Find where the given text appears and provide that cell's center as [X, Y] coordinate. 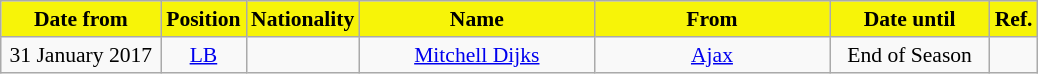
Position [204, 19]
Mitchell Dijks [476, 55]
Name [476, 19]
Nationality [302, 19]
Date from [81, 19]
Ref. [1014, 19]
Ajax [712, 55]
Date until [910, 19]
End of Season [910, 55]
From [712, 19]
LB [204, 55]
31 January 2017 [81, 55]
